Pinpoint the cell where the given text exists, returning its (x, y) midpoint coordinate. 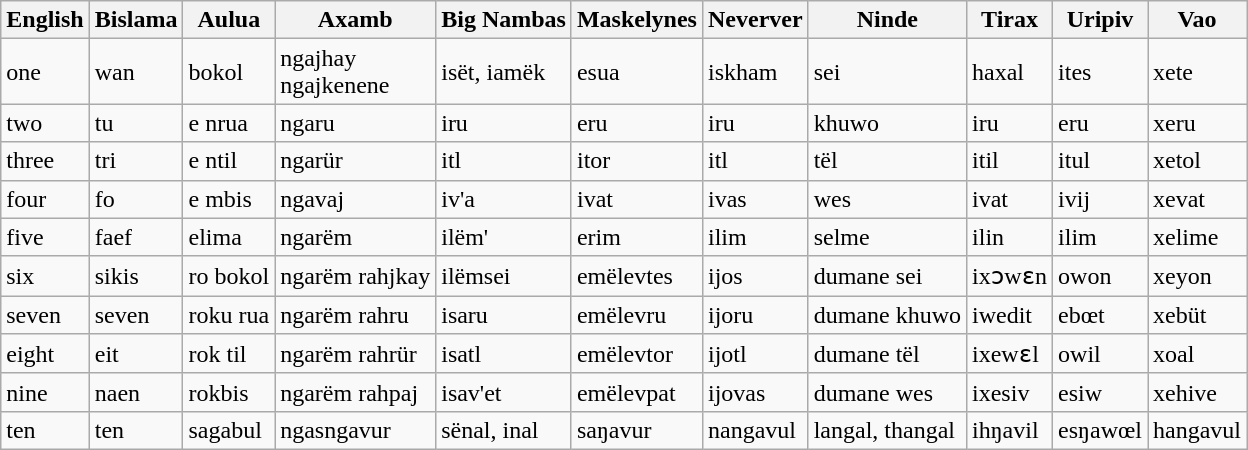
owil (1100, 354)
two (45, 123)
ixɔwɛn (1010, 276)
saŋavur (636, 430)
roku rua (229, 315)
ngarëm rahrür (356, 354)
ivas (755, 199)
xehive (1198, 392)
xelime (1198, 237)
ilëmsei (504, 276)
itul (1100, 161)
naen (136, 392)
ixesiv (1010, 392)
sei (887, 72)
haxal (1010, 72)
rok til (229, 354)
ites (1100, 72)
five (45, 237)
ngarëm rahjkay (356, 276)
tël (887, 161)
isatl (504, 354)
ilëm' (504, 237)
ngarëm (356, 237)
wan (136, 72)
nine (45, 392)
ilin (1010, 237)
isët, iamëk (504, 72)
emëlevru (636, 315)
xebüt (1198, 315)
ivij (1100, 199)
isaru (504, 315)
emëlevtor (636, 354)
dumane sei (887, 276)
e nrua (229, 123)
eight (45, 354)
Axamb (356, 20)
ngavaj (356, 199)
Bislama (136, 20)
ijoru (755, 315)
ebœt (1100, 315)
English (45, 20)
sikis (136, 276)
Maskelynes (636, 20)
dumane tël (887, 354)
nangavul (755, 430)
iwedit (1010, 315)
langal, thangal (887, 430)
xetol (1198, 161)
rokbis (229, 392)
Tirax (1010, 20)
itor (636, 161)
owon (1100, 276)
Uripiv (1100, 20)
ixewɛl (1010, 354)
ngarëm rahpaj (356, 392)
three (45, 161)
xoal (1198, 354)
ijotl (755, 354)
bokol (229, 72)
ngaru (356, 123)
xeru (1198, 123)
e ntil (229, 161)
erim (636, 237)
Aulua (229, 20)
ihŋavil (1010, 430)
ro bokol (229, 276)
iskham (755, 72)
Neverver (755, 20)
e mbis (229, 199)
emëlevtes (636, 276)
dumane khuwo (887, 315)
ngajhayngajkenene (356, 72)
ngasngavur (356, 430)
esua (636, 72)
selme (887, 237)
itil (1010, 161)
Ninde (887, 20)
Big Nambas (504, 20)
eit (136, 354)
elima (229, 237)
tu (136, 123)
hangavul (1198, 430)
khuwo (887, 123)
four (45, 199)
xete (1198, 72)
ngarëm rahru (356, 315)
emëlevpat (636, 392)
sënal, inal (504, 430)
dumane wes (887, 392)
six (45, 276)
tri (136, 161)
esiw (1100, 392)
Vao (1198, 20)
esŋawœl (1100, 430)
ijos (755, 276)
wes (887, 199)
ijovas (755, 392)
sagabul (229, 430)
xevat (1198, 199)
faef (136, 237)
ngarür (356, 161)
fo (136, 199)
isav'et (504, 392)
iv'a (504, 199)
xeyon (1198, 276)
one (45, 72)
